Identify which cell holds the provided text, then report its (X, Y) central coordinate. 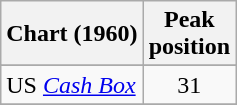
US Cash Box (72, 85)
31 (189, 85)
Chart (1960) (72, 34)
Peakposition (189, 34)
